Detect which cell encompasses the target text, then output its [X, Y] center coordinate. 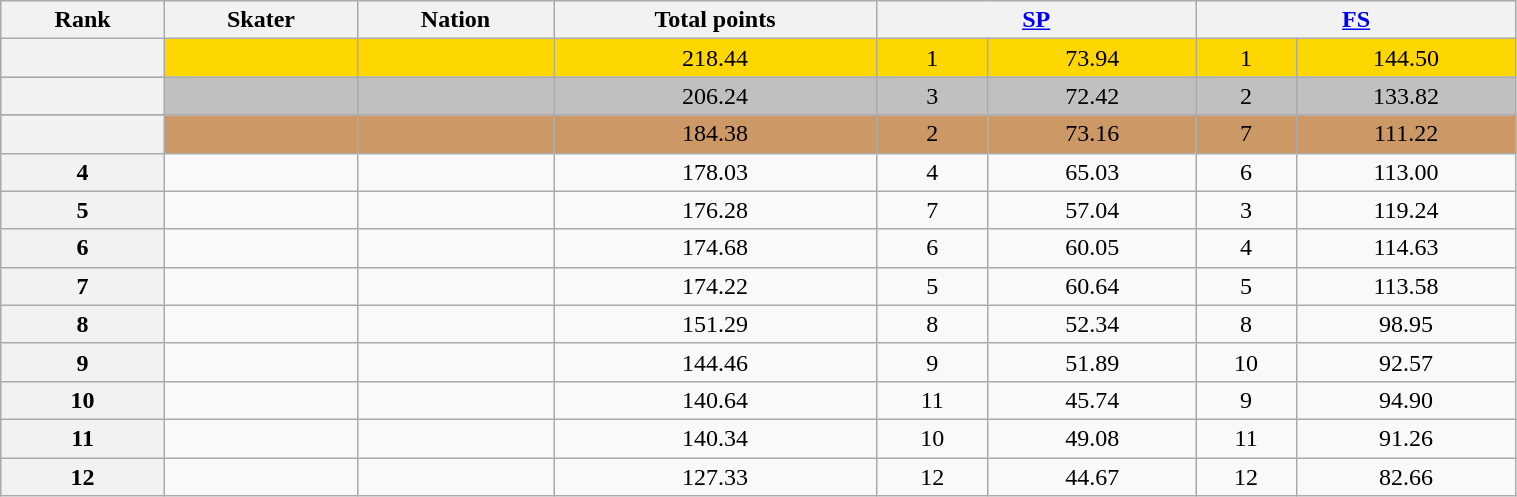
111.22 [1406, 134]
113.00 [1406, 172]
FS [1356, 20]
49.08 [1092, 438]
140.34 [716, 438]
Skater [260, 20]
73.94 [1092, 58]
184.38 [716, 134]
174.22 [716, 286]
82.66 [1406, 477]
60.05 [1092, 248]
133.82 [1406, 96]
98.95 [1406, 324]
178.03 [716, 172]
Total points [716, 20]
72.42 [1092, 96]
174.68 [716, 248]
151.29 [716, 324]
51.89 [1092, 362]
SP [1036, 20]
92.57 [1406, 362]
218.44 [716, 58]
91.26 [1406, 438]
114.63 [1406, 248]
144.50 [1406, 58]
119.24 [1406, 210]
144.46 [716, 362]
52.34 [1092, 324]
73.16 [1092, 134]
206.24 [716, 96]
113.58 [1406, 286]
94.90 [1406, 400]
60.64 [1092, 286]
140.64 [716, 400]
Nation [455, 20]
127.33 [716, 477]
45.74 [1092, 400]
65.03 [1092, 172]
44.67 [1092, 477]
Rank [83, 20]
176.28 [716, 210]
57.04 [1092, 210]
